Return (x, y) of the center of cell containing provided text 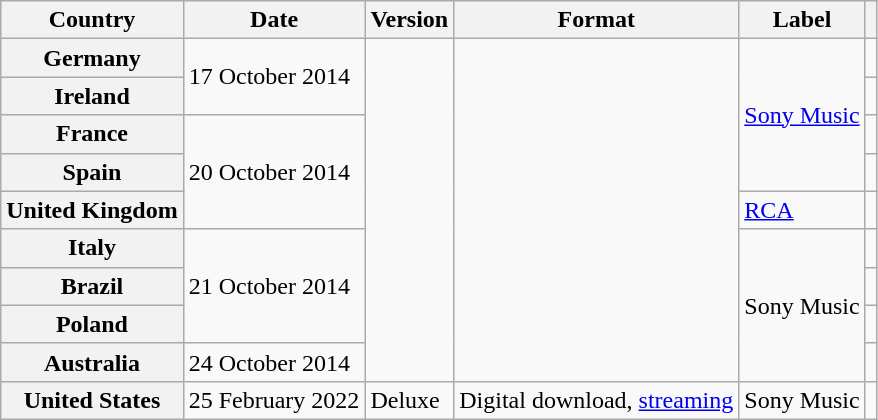
United Kingdom (92, 210)
United States (92, 400)
21 October 2014 (274, 286)
25 February 2022 (274, 400)
Brazil (92, 286)
Poland (92, 324)
Ireland (92, 96)
Country (92, 20)
Version (410, 20)
20 October 2014 (274, 172)
Label (802, 20)
RCA (802, 210)
Deluxe (410, 400)
Australia (92, 362)
Format (596, 20)
Italy (92, 248)
Date (274, 20)
Germany (92, 58)
France (92, 134)
Spain (92, 172)
17 October 2014 (274, 77)
24 October 2014 (274, 362)
Digital download, streaming (596, 400)
